Determine the [x, y] coordinate at the center of the cell enclosing the given text.  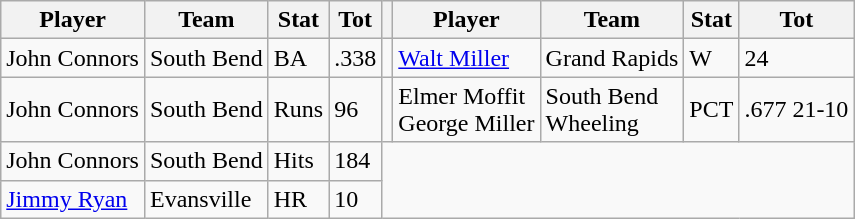
.677 21-10 [796, 110]
Grand Rapids [612, 58]
PCT [712, 110]
Walt Miller [466, 58]
24 [796, 58]
Elmer MoffitGeorge Miller [466, 110]
Evansville [206, 199]
South BendWheeling [612, 110]
W [712, 58]
184 [356, 161]
.338 [356, 58]
Runs [298, 110]
96 [356, 110]
10 [356, 199]
Jimmy Ryan [73, 199]
BA [298, 58]
Hits [298, 161]
HR [298, 199]
